Return the [x, y] coordinate for the center point of the cell that contains the specified text.  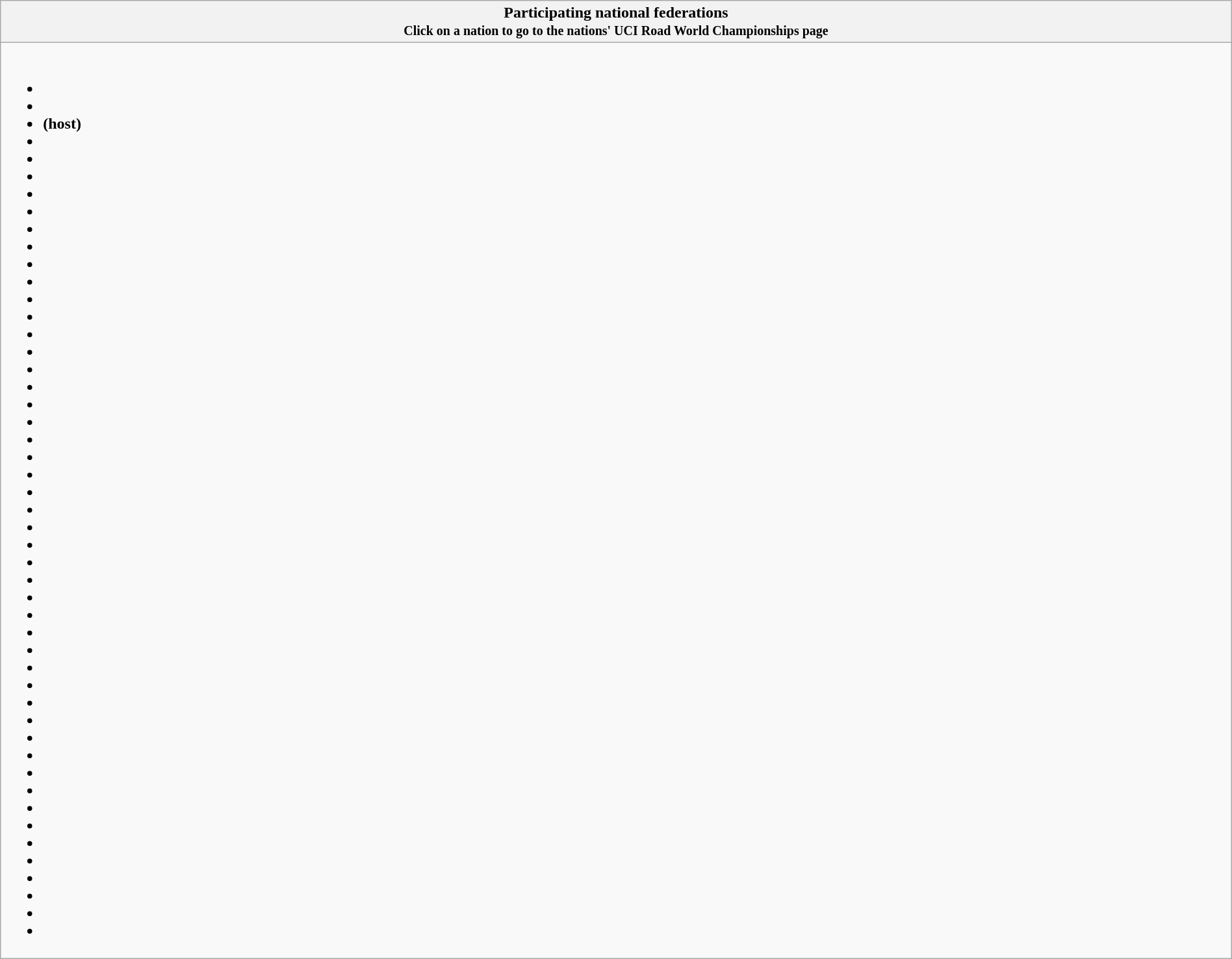
(host) [616, 500]
Participating national federationsClick on a nation to go to the nations' UCI Road World Championships page [616, 22]
